Output the (X, Y) coordinate of the center of the cell containing the given text.  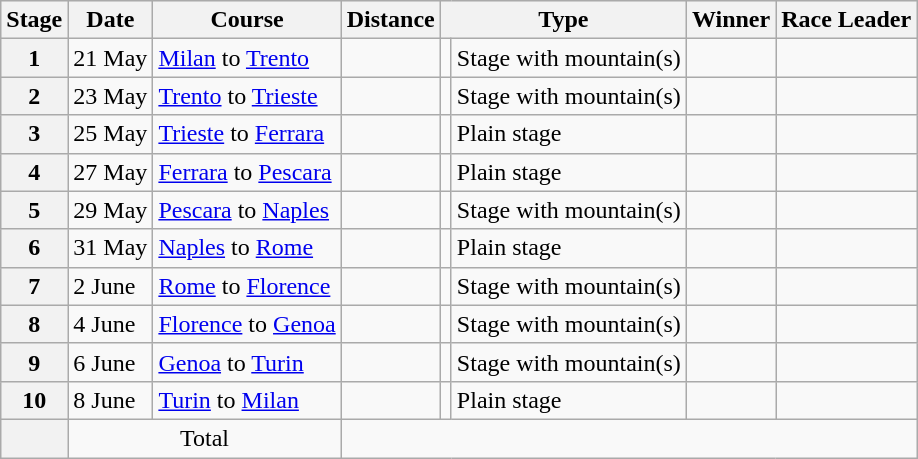
Course (247, 20)
8 (34, 324)
Date (110, 20)
Turin to Milan (247, 400)
Total (204, 438)
Race Leader (846, 20)
21 May (110, 58)
Florence to Genoa (247, 324)
25 May (110, 134)
Naples to Rome (247, 248)
Trieste to Ferrara (247, 134)
6 (34, 248)
4 June (110, 324)
Trento to Trieste (247, 96)
2 (34, 96)
5 (34, 210)
Rome to Florence (247, 286)
10 (34, 400)
Stage (34, 20)
3 (34, 134)
9 (34, 362)
8 June (110, 400)
7 (34, 286)
Milan to Trento (247, 58)
Pescara to Naples (247, 210)
1 (34, 58)
6 June (110, 362)
23 May (110, 96)
Ferrara to Pescara (247, 172)
31 May (110, 248)
Winner (730, 20)
Type (563, 20)
Distance (390, 20)
4 (34, 172)
Genoa to Turin (247, 362)
29 May (110, 210)
27 May (110, 172)
2 June (110, 286)
